For the text-containing cell, return its midpoint in [X, Y] coordinate format. 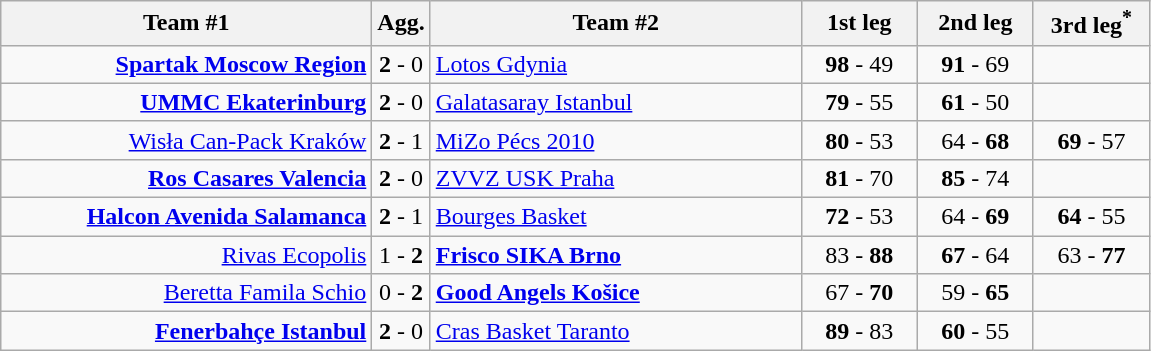
Wisła Can-Pack Kraków [186, 140]
Team #1 [186, 24]
Frisco SIKA Brno [616, 255]
89 - 83 [859, 331]
60 - 55 [975, 331]
79 - 55 [859, 102]
3rd leg* [1091, 24]
67 - 70 [859, 293]
1 - 2 [401, 255]
64 - 69 [975, 217]
Galatasaray Istanbul [616, 102]
64 - 55 [1091, 217]
61 - 50 [975, 102]
Lotos Gdynia [616, 64]
2nd leg [975, 24]
72 - 53 [859, 217]
98 - 49 [859, 64]
83 - 88 [859, 255]
67 - 64 [975, 255]
UMMC Ekaterinburg [186, 102]
Halcon Avenida Salamanca [186, 217]
59 - 65 [975, 293]
Fenerbahçe Istanbul [186, 331]
Beretta Famila Schio [186, 293]
Spartak Moscow Region [186, 64]
80 - 53 [859, 140]
ZVVZ USK Praha [616, 178]
64 - 68 [975, 140]
Cras Basket Taranto [616, 331]
Agg. [401, 24]
Rivas Ecopolis [186, 255]
1st leg [859, 24]
81 - 70 [859, 178]
91 - 69 [975, 64]
85 - 74 [975, 178]
0 - 2 [401, 293]
Ros Casares Valencia [186, 178]
Bourges Basket [616, 217]
Good Angels Košice [616, 293]
63 - 77 [1091, 255]
MiZo Pécs 2010 [616, 140]
69 - 57 [1091, 140]
Team #2 [616, 24]
